Capture the cell that displays the provided text and extract its [X, Y] central coordinate. 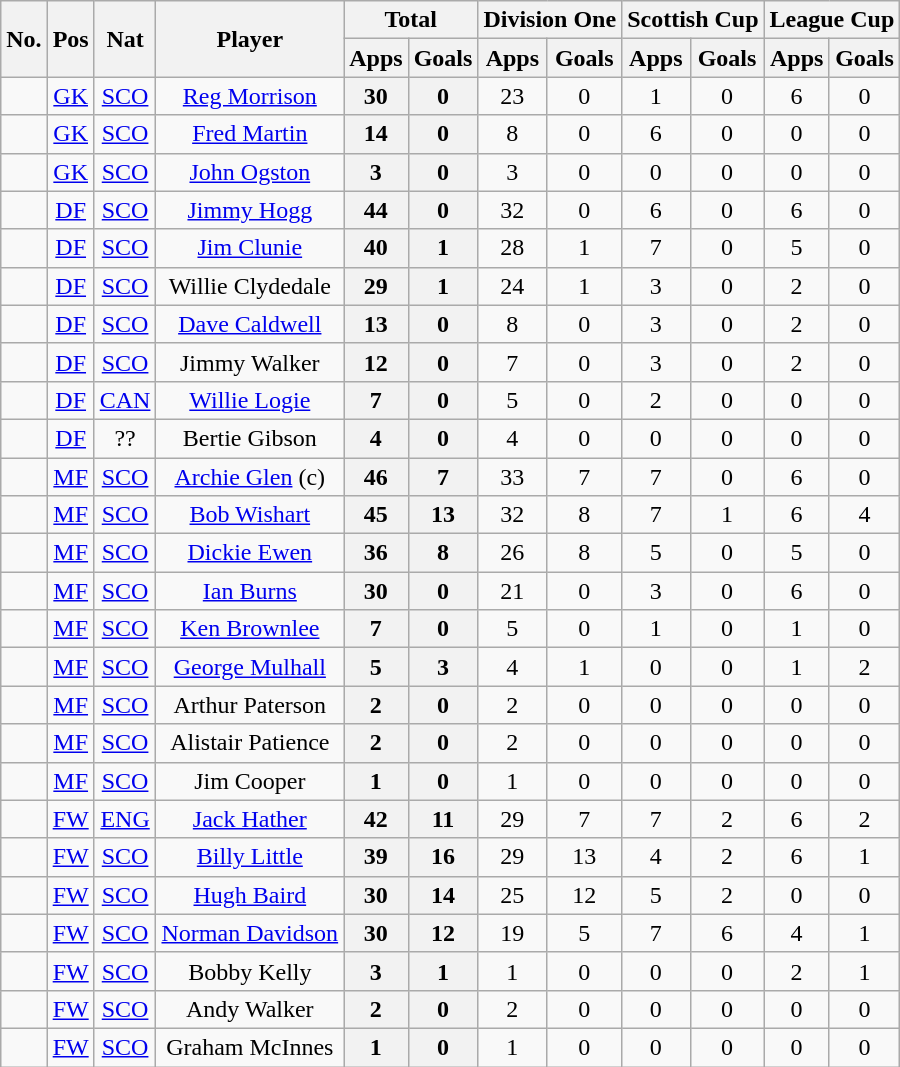
Jimmy Hogg [250, 210]
Nat [125, 39]
36 [376, 553]
19 [512, 933]
11 [443, 819]
Bobby Kelly [250, 971]
Billy Little [250, 857]
CAN [125, 400]
Ian Burns [250, 591]
Bob Wishart [250, 515]
Jim Clunie [250, 248]
Total [411, 20]
Fred Martin [250, 134]
Jimmy Walker [250, 362]
Dickie Ewen [250, 553]
No. [24, 39]
Pos [70, 39]
Player [250, 39]
Arthur Paterson [250, 705]
Willie Logie [250, 400]
John Ogston [250, 172]
Dave Caldwell [250, 324]
16 [443, 857]
40 [376, 248]
42 [376, 819]
Norman Davidson [250, 933]
Jim Cooper [250, 781]
Archie Glen (c) [250, 477]
Alistair Patience [250, 743]
44 [376, 210]
Division One [550, 20]
Andy Walker [250, 1009]
Ken Brownlee [250, 629]
21 [512, 591]
George Mulhall [250, 667]
League Cup [832, 20]
Reg Morrison [250, 96]
28 [512, 248]
Graham McInnes [250, 1047]
ENG [125, 819]
Jack Hather [250, 819]
Scottish Cup [693, 20]
23 [512, 96]
Bertie Gibson [250, 438]
25 [512, 895]
33 [512, 477]
45 [376, 515]
?? [125, 438]
24 [512, 286]
39 [376, 857]
Hugh Baird [250, 895]
26 [512, 553]
46 [376, 477]
Willie Clydedale [250, 286]
